Extract the (x, y) coordinate from the center of the cell holding the provided text.  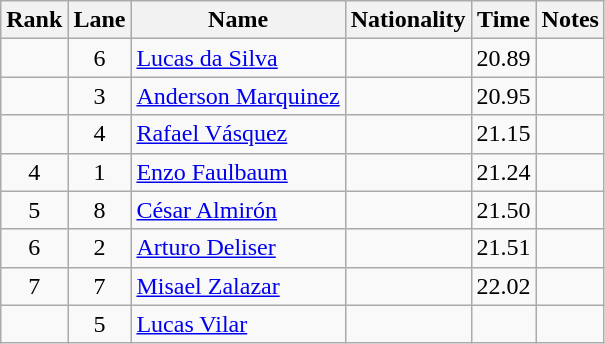
Misael Zalazar (238, 286)
21.50 (504, 210)
3 (100, 96)
Lucas Vilar (238, 324)
Time (504, 20)
21.51 (504, 248)
8 (100, 210)
20.89 (504, 58)
1 (100, 172)
Rank (34, 20)
Enzo Faulbaum (238, 172)
21.15 (504, 134)
César Almirón (238, 210)
2 (100, 248)
Nationality (408, 20)
Rafael Vásquez (238, 134)
Lane (100, 20)
21.24 (504, 172)
Lucas da Silva (238, 58)
22.02 (504, 286)
Name (238, 20)
Arturo Deliser (238, 248)
Anderson Marquinez (238, 96)
Notes (570, 20)
20.95 (504, 96)
